Search for the cell housing the specified text and yield its (x, y) center coordinate. 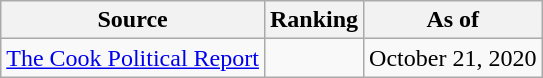
The Cook Political Report (133, 58)
Source (133, 20)
Ranking (314, 20)
As of (453, 20)
October 21, 2020 (453, 58)
